For the text-containing cell, return its midpoint in (x, y) coordinate format. 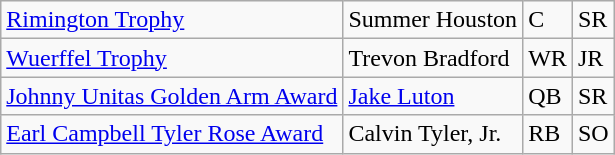
Calvin Tyler, Jr. (433, 134)
QB (548, 96)
Jake Luton (433, 96)
SO (593, 134)
C (548, 20)
Rimington Trophy (172, 20)
Trevon Bradford (433, 58)
Summer Houston (433, 20)
Wuerffel Trophy (172, 58)
Earl Campbell Tyler Rose Award (172, 134)
WR (548, 58)
RB (548, 134)
Johnny Unitas Golden Arm Award (172, 96)
JR (593, 58)
